Locate the cell with the specified text and output its [x, y] center coordinate. 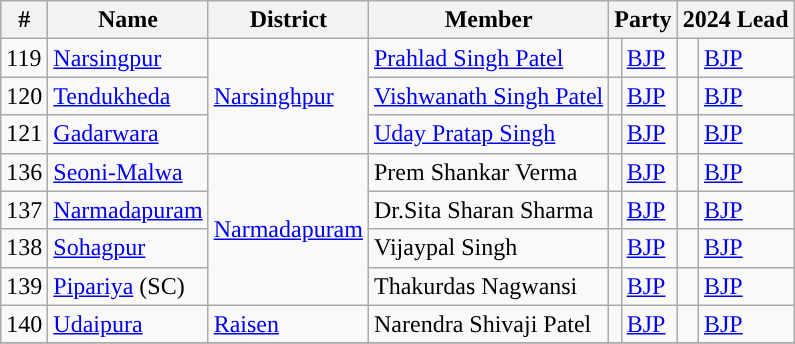
136 [24, 172]
Narsinghpur [288, 96]
Raisen [288, 324]
District [288, 20]
137 [24, 210]
Vishwanath Singh Patel [488, 96]
Uday Pratap Singh [488, 134]
Tendukheda [128, 96]
119 [24, 58]
Sohagpur [128, 248]
121 [24, 134]
140 [24, 324]
Udaipura [128, 324]
139 [24, 286]
Narsingpur [128, 58]
Thakurdas Nagwansi [488, 286]
Member [488, 20]
Vijaypal Singh [488, 248]
Party [643, 20]
Narendra Shivaji Patel [488, 324]
Name [128, 20]
138 [24, 248]
Prem Shankar Verma [488, 172]
# [24, 20]
Gadarwara [128, 134]
2024 Lead [736, 20]
120 [24, 96]
Pipariya (SC) [128, 286]
Prahlad Singh Patel [488, 58]
Dr.Sita Sharan Sharma [488, 210]
Seoni-Malwa [128, 172]
